Extract the [X, Y] coordinate from the center of the cell holding the provided text.  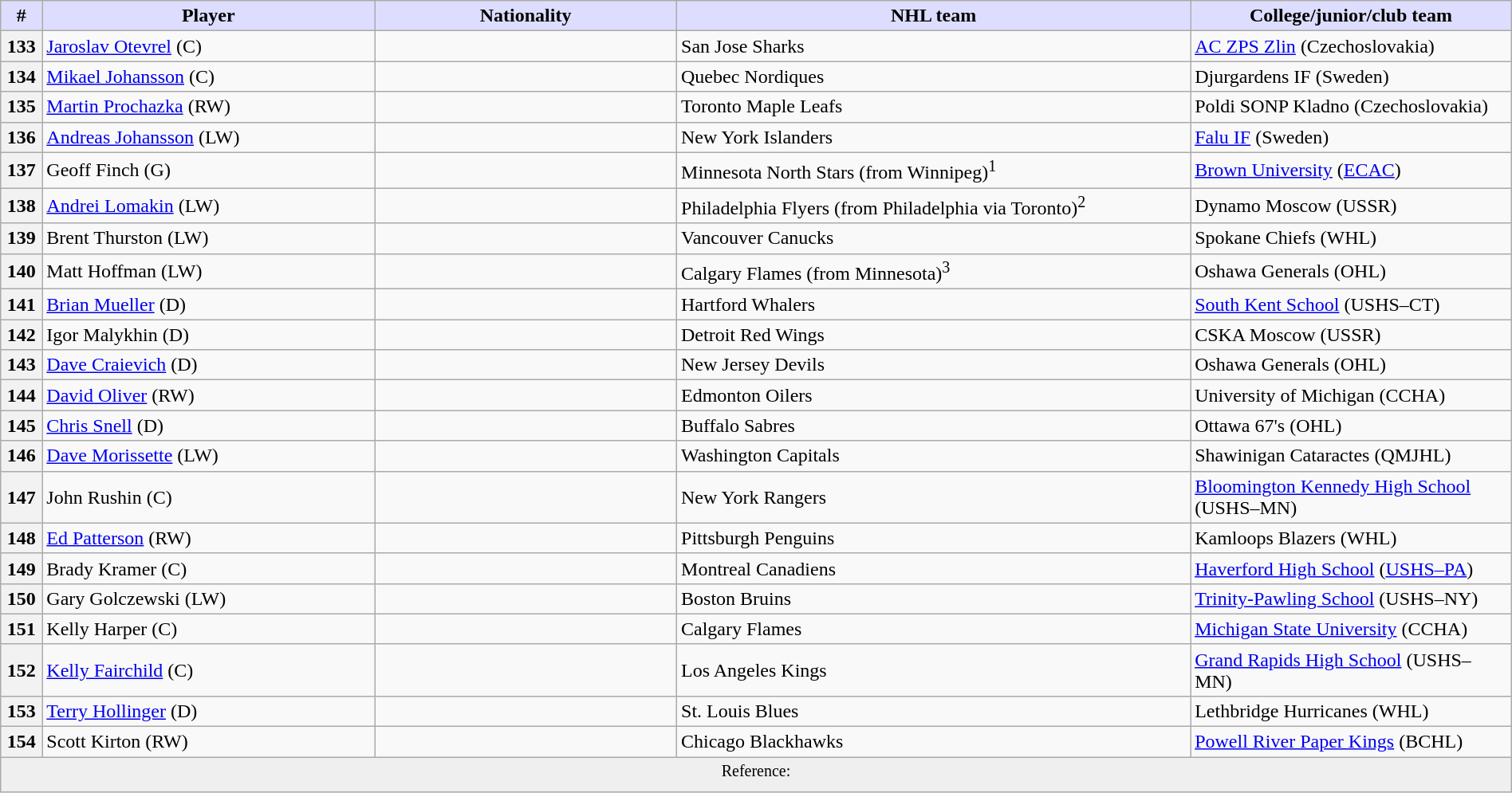
146 [22, 456]
Mikael Johansson (C) [209, 77]
Martin Prochazka (RW) [209, 107]
Brown University (ECAC) [1351, 171]
NHL team [934, 16]
Djurgardens IF (Sweden) [1351, 77]
Chris Snell (D) [209, 426]
137 [22, 171]
Detroit Red Wings [934, 335]
Scott Kirton (RW) [209, 742]
145 [22, 426]
139 [22, 238]
144 [22, 395]
Ottawa 67's (OHL) [1351, 426]
Vancouver Canucks [934, 238]
Michigan State University (CCHA) [1351, 629]
133 [22, 46]
Poldi SONP Kladno (Czechoslovakia) [1351, 107]
147 [22, 497]
Washington Capitals [934, 456]
Boston Bruins [934, 599]
Pittsburgh Penguins [934, 538]
Andreas Johansson (LW) [209, 137]
Dave Morissette (LW) [209, 456]
Reference: [756, 775]
Kamloops Blazers (WHL) [1351, 538]
148 [22, 538]
154 [22, 742]
David Oliver (RW) [209, 395]
138 [22, 206]
San Jose Sharks [934, 46]
Brian Mueller (D) [209, 304]
Kelly Fairchild (C) [209, 669]
Andrei Lomakin (LW) [209, 206]
Grand Rapids High School (USHS–MN) [1351, 669]
152 [22, 669]
Gary Golczewski (LW) [209, 599]
135 [22, 107]
Shawinigan Cataractes (QMJHL) [1351, 456]
Trinity-Pawling School (USHS–NY) [1351, 599]
Igor Malykhin (D) [209, 335]
John Rushin (C) [209, 497]
Calgary Flames (from Minnesota)3 [934, 271]
140 [22, 271]
Haverford High School (USHS–PA) [1351, 568]
Edmonton Oilers [934, 395]
153 [22, 712]
136 [22, 137]
143 [22, 365]
151 [22, 629]
Brent Thurston (LW) [209, 238]
University of Michigan (CCHA) [1351, 395]
Spokane Chiefs (WHL) [1351, 238]
Powell River Paper Kings (BCHL) [1351, 742]
CSKA Moscow (USSR) [1351, 335]
Lethbridge Hurricanes (WHL) [1351, 712]
New York Islanders [934, 137]
New York Rangers [934, 497]
Quebec Nordiques [934, 77]
Matt Hoffman (LW) [209, 271]
# [22, 16]
Montreal Canadiens [934, 568]
Calgary Flames [934, 629]
149 [22, 568]
Falu IF (Sweden) [1351, 137]
134 [22, 77]
Bloomington Kennedy High School (USHS–MN) [1351, 497]
Dynamo Moscow (USSR) [1351, 206]
AC ZPS Zlin (Czechoslovakia) [1351, 46]
Kelly Harper (C) [209, 629]
Nationality [526, 16]
141 [22, 304]
South Kent School (USHS–CT) [1351, 304]
New Jersey Devils [934, 365]
College/junior/club team [1351, 16]
150 [22, 599]
St. Louis Blues [934, 712]
Minnesota North Stars (from Winnipeg)1 [934, 171]
Philadelphia Flyers (from Philadelphia via Toronto)2 [934, 206]
Brady Kramer (C) [209, 568]
Jaroslav Otevrel (C) [209, 46]
Chicago Blackhawks [934, 742]
Geoff Finch (G) [209, 171]
Terry Hollinger (D) [209, 712]
Ed Patterson (RW) [209, 538]
Toronto Maple Leafs [934, 107]
142 [22, 335]
Player [209, 16]
Hartford Whalers [934, 304]
Buffalo Sabres [934, 426]
Los Angeles Kings [934, 669]
Dave Craievich (D) [209, 365]
